Return (x, y) of the center of cell containing provided text 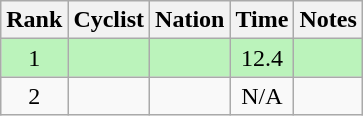
2 (34, 96)
Notes (328, 20)
Time (262, 20)
Nation (190, 20)
Rank (34, 20)
1 (34, 58)
12.4 (262, 58)
Cyclist (109, 20)
N/A (262, 96)
